Pinpoint the cell where the given text exists, returning its (X, Y) midpoint coordinate. 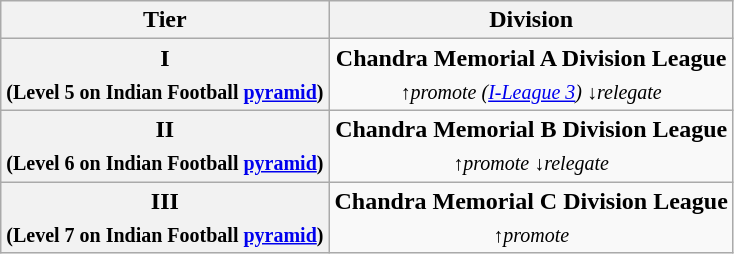
I(Level 5 on Indian Football pyramid) (165, 74)
III(Level 7 on Indian Football pyramid) (165, 218)
Chandra Memorial C Division League↑promote (531, 218)
Division (531, 20)
Chandra Memorial B Division League↑promote ↓relegate (531, 146)
Tier (165, 20)
II(Level 6 on Indian Football pyramid) (165, 146)
Chandra Memorial A Division League↑promote (I-League 3) ↓relegate (531, 74)
